Identify which cell holds the provided text, then report its [X, Y] central coordinate. 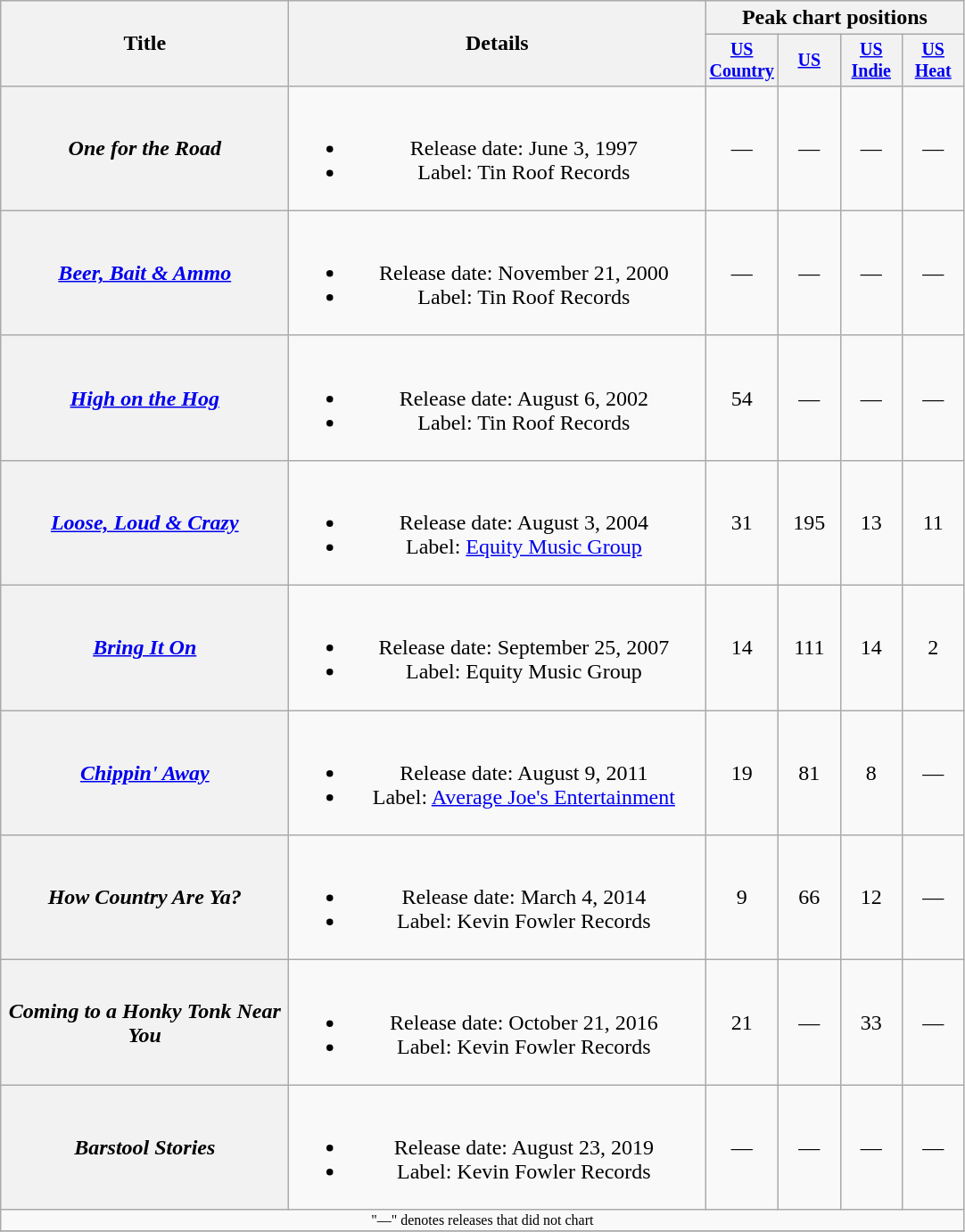
Peak chart positions [835, 18]
66 [810, 898]
Details [498, 44]
Coming to a Honky Tonk Near You [144, 1023]
Release date: August 3, 2004Label: Equity Music Group [498, 522]
Release date: March 4, 2014Label: Kevin Fowler Records [498, 898]
Chippin' Away [144, 773]
Barstool Stories [144, 1147]
11 [933, 522]
195 [810, 522]
9 [742, 898]
8 [870, 773]
19 [742, 773]
13 [870, 522]
Release date: November 21, 2000Label: Tin Roof Records [498, 273]
US Indie [870, 61]
54 [742, 398]
High on the Hog [144, 398]
Release date: October 21, 2016Label: Kevin Fowler Records [498, 1023]
31 [742, 522]
Beer, Bait & Ammo [144, 273]
Release date: September 25, 2007Label: Equity Music Group [498, 648]
Release date: August 6, 2002Label: Tin Roof Records [498, 398]
21 [742, 1023]
Bring It On [144, 648]
Title [144, 44]
How Country Are Ya? [144, 898]
33 [870, 1023]
111 [810, 648]
US Country [742, 61]
Loose, Loud & Crazy [144, 522]
"—" denotes releases that did not chart [482, 1220]
US [810, 61]
One for the Road [144, 148]
81 [810, 773]
Release date: August 23, 2019Label: Kevin Fowler Records [498, 1147]
USHeat [933, 61]
12 [870, 898]
Release date: August 9, 2011Label: Average Joe's Entertainment [498, 773]
2 [933, 648]
Release date: June 3, 1997Label: Tin Roof Records [498, 148]
